Extract the (X, Y) coordinate from the center of the cell holding the provided text.  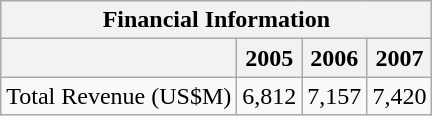
Financial Information (216, 20)
2005 (270, 58)
7,420 (400, 96)
2006 (334, 58)
Total Revenue (US$M) (119, 96)
2007 (400, 58)
6,812 (270, 96)
7,157 (334, 96)
